For the text-containing cell, return its midpoint in (X, Y) coordinate format. 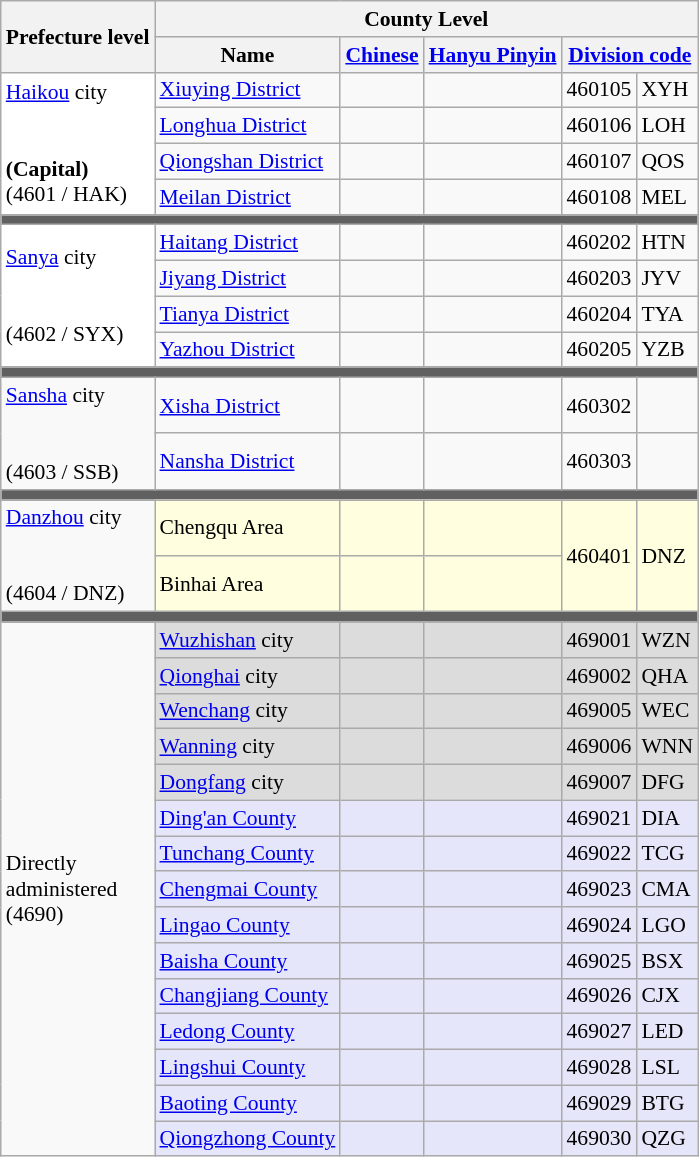
WNN (667, 747)
469006 (600, 747)
460203 (600, 279)
460106 (600, 126)
Qiongzhong County (247, 1139)
Name (247, 55)
469029 (600, 1103)
Baoting County (247, 1103)
469021 (600, 818)
Longhua District (247, 126)
LED (667, 1032)
TYA (667, 314)
Division code (630, 55)
469030 (600, 1139)
Wuzhishan city (247, 640)
Yazhou District (247, 350)
Dongfang city (247, 783)
WZN (667, 640)
QOS (667, 162)
Danzhou city(4604 / DNZ) (78, 556)
469026 (600, 996)
Meilan District (247, 197)
Wenchang city (247, 711)
Ledong County (247, 1032)
460108 (600, 197)
CMA (667, 890)
Ding'an County (247, 818)
Nansha District (247, 462)
469028 (600, 1068)
Changjiang County (247, 996)
CJX (667, 996)
460107 (600, 162)
460204 (600, 314)
469023 (600, 890)
Qiongshan District (247, 162)
Tianya District (247, 314)
Directlyadministered(4690) (78, 889)
Xiuying District (247, 90)
Lingao County (247, 925)
Chengmai County (247, 890)
YZB (667, 350)
469024 (600, 925)
Chinese (382, 55)
Lingshui County (247, 1068)
469025 (600, 961)
MEL (667, 197)
460202 (600, 243)
469007 (600, 783)
BSX (667, 961)
Sanya city(4602 / SYX) (78, 296)
XYH (667, 90)
TCG (667, 854)
469027 (600, 1032)
QZG (667, 1139)
Qionghai city (247, 676)
HTN (667, 243)
QHA (667, 676)
469005 (600, 711)
Chengqu Area (247, 528)
WEC (667, 711)
Haikou city (Capital)(4601 / HAK) (78, 143)
DIA (667, 818)
Hanyu Pinyin (493, 55)
469002 (600, 676)
460401 (600, 556)
Prefecture level (78, 36)
460303 (600, 462)
DFG (667, 783)
Tunchang County (247, 854)
BTG (667, 1103)
DNZ (667, 556)
Haitang District (247, 243)
LSL (667, 1068)
469022 (600, 854)
JYV (667, 279)
Wanning city (247, 747)
469001 (600, 640)
Sansha city (4603 / SSB) (78, 434)
460105 (600, 90)
LGO (667, 925)
LOH (667, 126)
Baisha County (247, 961)
Xisha District (247, 406)
County Level (426, 19)
Jiyang District (247, 279)
460302 (600, 406)
460205 (600, 350)
Binhai Area (247, 584)
